Search for the cell housing the specified text and yield its (X, Y) center coordinate. 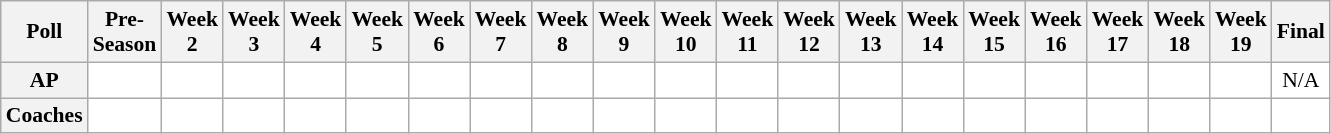
Pre-Season (125, 32)
Week18 (1179, 32)
Week7 (501, 32)
AP (44, 80)
Week6 (439, 32)
Poll (44, 32)
Week10 (686, 32)
Week16 (1056, 32)
Week12 (809, 32)
Week14 (933, 32)
Week3 (254, 32)
Final (1301, 32)
Week5 (377, 32)
Week4 (316, 32)
Week17 (1118, 32)
N/A (1301, 80)
Week11 (748, 32)
Week8 (562, 32)
Week9 (624, 32)
Coaches (44, 116)
Week13 (871, 32)
Week15 (994, 32)
Week2 (192, 32)
Week19 (1241, 32)
